From the cell containing the given text, extract its center point as [x, y] coordinate. 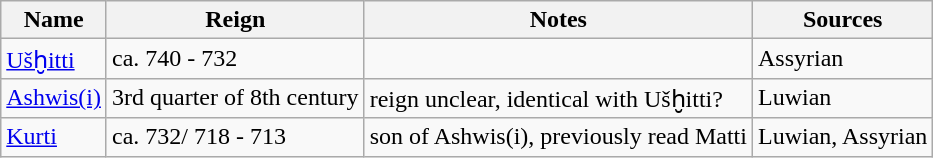
3rd quarter of 8th century [235, 98]
Luwian, Assyrian [842, 137]
Reign [235, 20]
ca. 732/ 718 - 713 [235, 137]
Name [54, 20]
son of Ashwis(i), previously read Matti [558, 137]
Ashwis(i) [54, 98]
ca. 740 - 732 [235, 59]
Kurti [54, 137]
Luwian [842, 98]
Ušḫitti [54, 59]
Assyrian [842, 59]
Sources [842, 20]
reign unclear, identical with Ušḫitti? [558, 98]
Notes [558, 20]
